Pinpoint the cell where the given text exists, returning its (X, Y) midpoint coordinate. 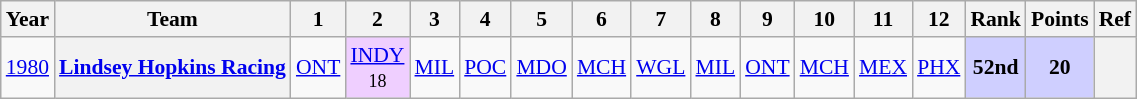
WGL (660, 68)
12 (938, 19)
11 (883, 19)
Rank (996, 19)
10 (824, 19)
1980 (28, 68)
MDO (542, 68)
20 (1060, 68)
Points (1060, 19)
Lindsey Hopkins Racing (172, 68)
4 (485, 19)
POC (485, 68)
8 (715, 19)
2 (377, 19)
52nd (996, 68)
INDY18 (377, 68)
3 (435, 19)
1 (318, 19)
9 (767, 19)
Ref (1115, 19)
5 (542, 19)
PHX (938, 68)
MEX (883, 68)
Team (172, 19)
Year (28, 19)
7 (660, 19)
6 (602, 19)
